For the text-containing cell, return its midpoint in (x, y) coordinate format. 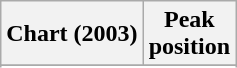
Peakposition (189, 34)
Chart (2003) (72, 34)
